Output the (X, Y) coordinate of the center of the cell containing the given text.  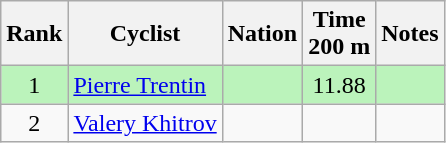
11.88 (340, 85)
Valery Khitrov (145, 123)
Cyclist (145, 34)
Pierre Trentin (145, 85)
2 (34, 123)
Nation (262, 34)
Rank (34, 34)
Time200 m (340, 34)
Notes (410, 34)
1 (34, 85)
